Extract the (x, y) coordinate from the center of the cell holding the provided text.  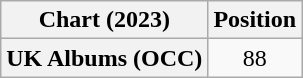
UK Albums (OCC) (104, 58)
Position (255, 20)
88 (255, 58)
Chart (2023) (104, 20)
